Search for the cell housing the specified text and yield its (x, y) center coordinate. 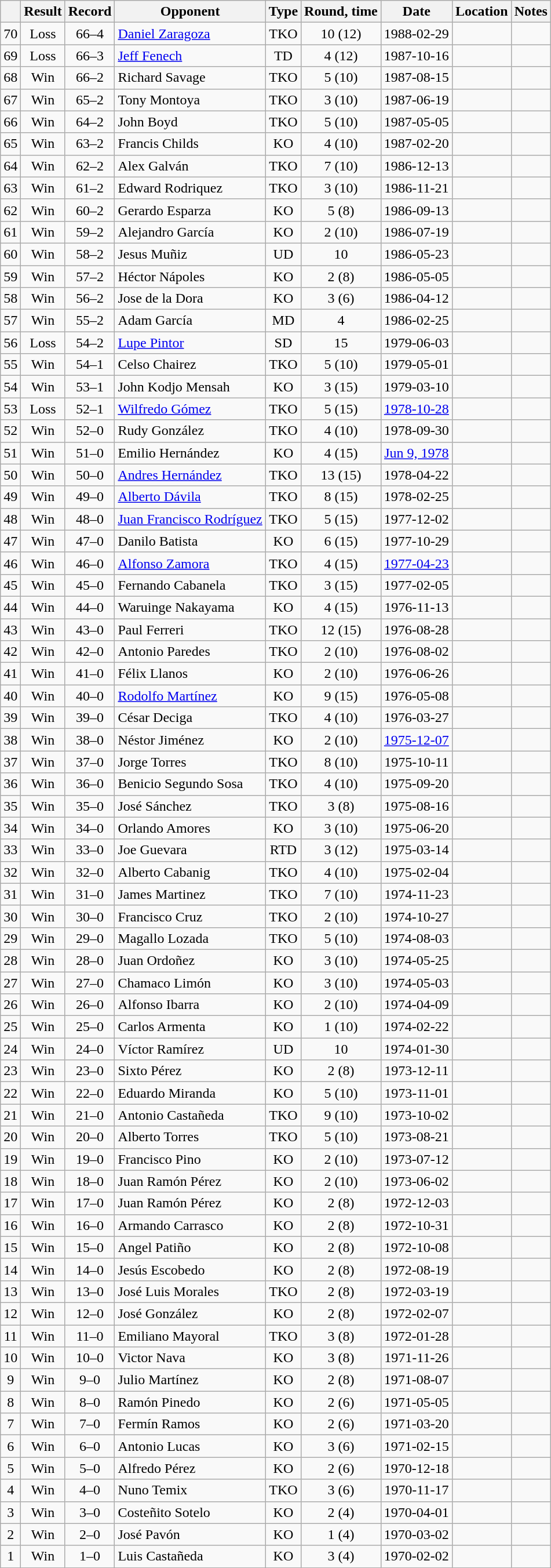
25 (10, 1027)
5 (10, 1468)
58–2 (90, 254)
Juan Ordoñez (190, 960)
Emiliano Mayoral (190, 1335)
Fernando Cabanela (190, 585)
1976-08-28 (416, 629)
Celso Chairez (190, 365)
3 (4) (341, 1556)
10–0 (90, 1358)
1976-05-08 (416, 696)
1971-11-26 (416, 1358)
Adam García (190, 321)
44 (10, 607)
33–0 (90, 850)
27 (10, 983)
1987-10-16 (416, 56)
60–2 (90, 210)
Opponent (190, 12)
1974-02-22 (416, 1027)
Félix Llanos (190, 674)
18–0 (90, 1181)
49 (10, 497)
59 (10, 277)
26 (10, 1005)
43–0 (90, 629)
61–2 (90, 188)
2–0 (90, 1534)
1970-12-18 (416, 1468)
1972-03-19 (416, 1291)
1977-04-23 (416, 563)
Alfredo Pérez (190, 1468)
José Sánchez (190, 806)
18 (10, 1181)
1987-02-20 (416, 144)
36 (10, 784)
28–0 (90, 960)
1972-01-28 (416, 1335)
11–0 (90, 1335)
1987-06-19 (416, 100)
1986-05-05 (416, 277)
58 (10, 299)
1973-07-12 (416, 1159)
50–0 (90, 475)
50 (10, 475)
1976-08-02 (416, 652)
30 (10, 916)
Nuno Temix (190, 1490)
1973-06-02 (416, 1181)
30–0 (90, 916)
John Boyd (190, 122)
40 (10, 696)
45 (10, 585)
1977-10-29 (416, 541)
67 (10, 100)
Alfonso Ibarra (190, 1005)
Richard Savage (190, 78)
12–0 (90, 1313)
20–0 (90, 1137)
54–1 (90, 365)
Alex Galván (190, 166)
Date (416, 12)
1987-05-05 (416, 122)
56–2 (90, 299)
Héctor Nápoles (190, 277)
29 (10, 938)
1974-10-27 (416, 916)
1975-02-04 (416, 872)
Tony Montoya (190, 100)
16–0 (90, 1225)
19 (10, 1159)
1972-08-19 (416, 1269)
8 (10, 1402)
20 (10, 1137)
RTD (283, 850)
10 (12) (341, 34)
5–0 (90, 1468)
14 (10, 1269)
1976-11-13 (416, 607)
8 (10) (341, 762)
42 (10, 652)
Víctor Ramírez (190, 1049)
5 (8) (341, 210)
63–2 (90, 144)
1972-02-07 (416, 1313)
Jorge Torres (190, 762)
1 (10) (341, 1027)
24 (10, 1049)
52–1 (90, 409)
4 (12) (341, 56)
12 (10, 1313)
1975-03-14 (416, 850)
70 (10, 34)
Fermín Ramos (190, 1424)
61 (10, 232)
Juan Francisco Rodríguez (190, 519)
64 (10, 166)
1970-11-17 (416, 1490)
Armando Carrasco (190, 1225)
6–0 (90, 1446)
Danilo Batista (190, 541)
Angel Patiño (190, 1247)
51 (10, 453)
Round, time (341, 12)
Ramón Pinedo (190, 1402)
44–0 (90, 607)
SD (283, 343)
15–0 (90, 1247)
1 (10, 1556)
1979-03-10 (416, 387)
1979-05-01 (416, 365)
13 (10, 1291)
38 (10, 740)
39 (10, 718)
3 (10, 1512)
Type (283, 12)
1974-05-03 (416, 983)
1975-09-20 (416, 784)
12 (15) (341, 629)
Antonio Castañeda (190, 1115)
1975-10-11 (416, 762)
Result (43, 12)
35 (10, 806)
Rodolfo Martínez (190, 696)
9 (15) (341, 696)
1–0 (90, 1556)
1976-03-27 (416, 718)
Jesus Muñiz (190, 254)
69 (10, 56)
1977-12-02 (416, 519)
Daniel Zaragoza (190, 34)
Alejandro García (190, 232)
47–0 (90, 541)
17 (10, 1203)
57–2 (90, 277)
49–0 (90, 497)
1986-12-13 (416, 166)
9 (10, 1380)
1977-02-05 (416, 585)
66–2 (90, 78)
48 (10, 519)
1973-08-21 (416, 1137)
66–3 (90, 56)
1971-03-20 (416, 1424)
Emilio Hernández (190, 453)
56 (10, 343)
57 (10, 321)
1973-12-11 (416, 1071)
35–0 (90, 806)
34 (10, 828)
41–0 (90, 674)
23 (10, 1071)
Magallo Lozada (190, 938)
48–0 (90, 519)
Gerardo Esparza (190, 210)
55–2 (90, 321)
37–0 (90, 762)
Lupe Pintor (190, 343)
23–0 (90, 1071)
33 (10, 850)
65–2 (90, 100)
José González (190, 1313)
17–0 (90, 1203)
Jose de la Dora (190, 299)
Wilfredo Gómez (190, 409)
34–0 (90, 828)
1972-12-03 (416, 1203)
53 (10, 409)
24–0 (90, 1049)
1971-02-15 (416, 1446)
64–2 (90, 122)
1974-11-23 (416, 894)
1974-08-03 (416, 938)
2 (4) (341, 1512)
TD (283, 56)
62–2 (90, 166)
42–0 (90, 652)
Jun 9, 1978 (416, 453)
29–0 (90, 938)
Waruinge Nakayama (190, 607)
3–0 (90, 1512)
25–0 (90, 1027)
46–0 (90, 563)
John Kodjo Mensah (190, 387)
1986-07-19 (416, 232)
Benicio Segundo Sosa (190, 784)
63 (10, 188)
Antonio Lucas (190, 1446)
1971-08-07 (416, 1380)
52 (10, 431)
21 (10, 1115)
1978-04-22 (416, 475)
32 (10, 872)
1978-09-30 (416, 431)
Record (90, 12)
14–0 (90, 1269)
36–0 (90, 784)
Antonio Paredes (190, 652)
Orlando Amores (190, 828)
1974-04-09 (416, 1005)
22 (10, 1093)
54–2 (90, 343)
11 (10, 1335)
19–0 (90, 1159)
Costeñito Sotelo (190, 1512)
4–0 (90, 1490)
47 (10, 541)
46 (10, 563)
1975-12-07 (416, 740)
68 (10, 78)
6 (10, 1446)
43 (10, 629)
32–0 (90, 872)
66 (10, 122)
31–0 (90, 894)
1973-11-01 (416, 1093)
Location (481, 12)
62 (10, 210)
3 (12) (341, 850)
60 (10, 254)
Francisco Cruz (190, 916)
Alberto Dávila (190, 497)
MD (283, 321)
1986-05-23 (416, 254)
Francisco Pino (190, 1159)
1976-06-26 (416, 674)
1975-06-20 (416, 828)
Luis Castañeda (190, 1556)
7 (10, 1424)
31 (10, 894)
José Pavón (190, 1534)
Carlos Armenta (190, 1027)
45–0 (90, 585)
César Deciga (190, 718)
26–0 (90, 1005)
Alberto Cabanig (190, 872)
51–0 (90, 453)
66–4 (90, 34)
13 (15) (341, 475)
2 (10, 1534)
1987-08-15 (416, 78)
1986-04-12 (416, 299)
13–0 (90, 1291)
1 (4) (341, 1534)
Eduardo Miranda (190, 1093)
1970-02-02 (416, 1556)
Joe Guevara (190, 850)
James Martinez (190, 894)
Néstor Jiménez (190, 740)
1986-11-21 (416, 188)
9 (10) (341, 1115)
1986-09-13 (416, 210)
41 (10, 674)
Jeff Fenech (190, 56)
1973-10-02 (416, 1115)
1988-02-29 (416, 34)
Julio Martínez (190, 1380)
59–2 (90, 232)
1970-03-02 (416, 1534)
Alberto Torres (190, 1137)
22–0 (90, 1093)
40–0 (90, 696)
Notes (531, 12)
1974-05-25 (416, 960)
55 (10, 365)
52–0 (90, 431)
Alfonso Zamora (190, 563)
Victor Nava (190, 1358)
1974-01-30 (416, 1049)
27–0 (90, 983)
28 (10, 960)
1986-02-25 (416, 321)
1978-10-28 (416, 409)
1971-05-05 (416, 1402)
1972-10-08 (416, 1247)
Chamaco Limón (190, 983)
1975-08-16 (416, 806)
53–1 (90, 387)
1970-04-01 (416, 1512)
1972-10-31 (416, 1225)
Paul Ferreri (190, 629)
65 (10, 144)
37 (10, 762)
1979-06-03 (416, 343)
39–0 (90, 718)
Francis Childs (190, 144)
8–0 (90, 1402)
16 (10, 1225)
Edward Rodriquez (190, 188)
38–0 (90, 740)
9–0 (90, 1380)
Sixto Pérez (190, 1071)
6 (15) (341, 541)
21–0 (90, 1115)
Andres Hernández (190, 475)
Jesús Escobedo (190, 1269)
Rudy González (190, 431)
José Luis Morales (190, 1291)
54 (10, 387)
1978-02-25 (416, 497)
8 (15) (341, 497)
7–0 (90, 1424)
